Determine the [X, Y] coordinate at the center of the cell enclosing the given text.  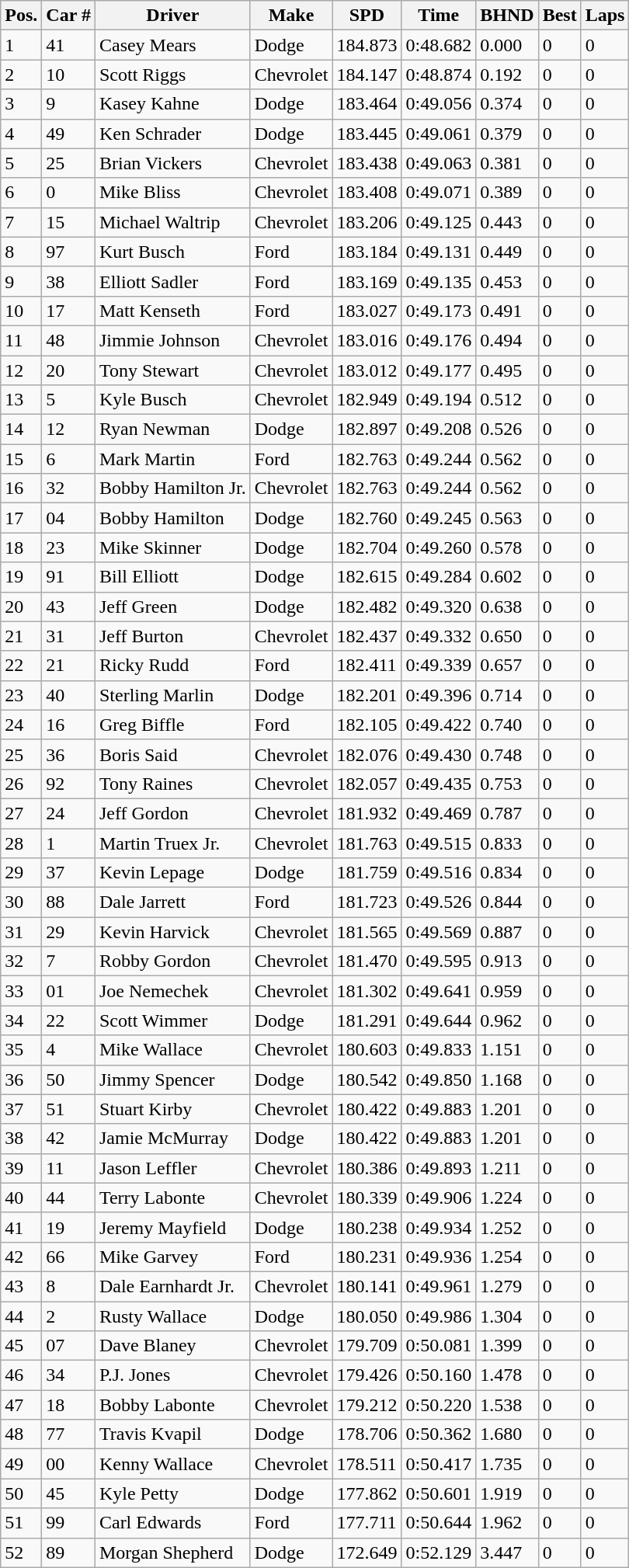
179.709 [367, 1346]
180.603 [367, 1050]
182.411 [367, 666]
Car # [68, 16]
88 [68, 902]
0.449 [507, 252]
BHND [507, 16]
91 [68, 577]
182.201 [367, 695]
180.238 [367, 1227]
0.443 [507, 222]
14 [22, 429]
Greg Biffle [172, 725]
Dale Earnhardt Jr. [172, 1286]
Laps [605, 16]
181.763 [367, 843]
182.437 [367, 636]
Terry Labonte [172, 1198]
46 [22, 1375]
183.184 [367, 252]
0:49.063 [439, 163]
1.211 [507, 1168]
0.787 [507, 813]
182.949 [367, 400]
0.913 [507, 961]
1.919 [507, 1493]
1.151 [507, 1050]
0:49.934 [439, 1227]
0:49.245 [439, 518]
Bill Elliott [172, 577]
182.704 [367, 548]
0:49.850 [439, 1080]
Jeff Green [172, 607]
0:50.220 [439, 1405]
180.542 [367, 1080]
Tony Stewart [172, 370]
182.105 [367, 725]
182.076 [367, 754]
04 [68, 518]
Joe Nemechek [172, 991]
Mike Wallace [172, 1050]
1.254 [507, 1257]
Mike Garvey [172, 1257]
Jeremy Mayfield [172, 1227]
Driver [172, 16]
Dave Blaney [172, 1346]
Kyle Busch [172, 400]
179.212 [367, 1405]
181.470 [367, 961]
182.057 [367, 784]
0.650 [507, 636]
180.339 [367, 1198]
30 [22, 902]
179.426 [367, 1375]
0:50.644 [439, 1523]
182.482 [367, 607]
181.302 [367, 991]
Jamie McMurray [172, 1139]
0:49.430 [439, 754]
0:49.961 [439, 1286]
0:49.125 [439, 222]
00 [68, 1464]
Make [291, 16]
Carl Edwards [172, 1523]
Mark Martin [172, 459]
0:50.362 [439, 1434]
0.753 [507, 784]
0:49.595 [439, 961]
1.538 [507, 1405]
0.374 [507, 104]
0.714 [507, 695]
181.565 [367, 932]
183.012 [367, 370]
0:49.569 [439, 932]
183.464 [367, 104]
0.563 [507, 518]
0:49.320 [439, 607]
P.J. Jones [172, 1375]
0:49.422 [439, 725]
0.578 [507, 548]
0:49.332 [439, 636]
SPD [367, 16]
0:49.469 [439, 813]
35 [22, 1050]
0:49.061 [439, 134]
180.141 [367, 1286]
Kasey Kahne [172, 104]
Travis Kvapil [172, 1434]
Jeff Gordon [172, 813]
Elliott Sadler [172, 281]
Rusty Wallace [172, 1316]
33 [22, 991]
0:49.056 [439, 104]
0.748 [507, 754]
Morgan Shepherd [172, 1552]
0:50.081 [439, 1346]
Stuart Kirby [172, 1109]
0.491 [507, 311]
0.962 [507, 1020]
181.291 [367, 1020]
97 [68, 252]
182.760 [367, 518]
Ricky Rudd [172, 666]
0:50.417 [439, 1464]
66 [68, 1257]
0:49.176 [439, 340]
89 [68, 1552]
183.206 [367, 222]
0.657 [507, 666]
07 [68, 1346]
Scott Wimmer [172, 1020]
Dale Jarrett [172, 902]
0.602 [507, 577]
Ken Schrader [172, 134]
181.932 [367, 813]
1.735 [507, 1464]
0:49.936 [439, 1257]
181.723 [367, 902]
0:49.396 [439, 695]
Kurt Busch [172, 252]
0:49.644 [439, 1020]
Mike Bliss [172, 193]
0:48.874 [439, 75]
0.512 [507, 400]
39 [22, 1168]
Casey Mears [172, 45]
Bobby Hamilton Jr. [172, 488]
Michael Waltrip [172, 222]
77 [68, 1434]
180.386 [367, 1168]
177.711 [367, 1523]
0.453 [507, 281]
0.494 [507, 340]
0:49.131 [439, 252]
28 [22, 843]
0.379 [507, 134]
0:49.194 [439, 400]
Mike Skinner [172, 548]
01 [68, 991]
1.962 [507, 1523]
183.445 [367, 134]
0:49.986 [439, 1316]
Jeff Burton [172, 636]
1.168 [507, 1080]
Kevin Lepage [172, 873]
Ryan Newman [172, 429]
1.399 [507, 1346]
0:49.516 [439, 873]
0.638 [507, 607]
Scott Riggs [172, 75]
52 [22, 1552]
3.447 [507, 1552]
0:49.906 [439, 1198]
0.887 [507, 932]
26 [22, 784]
0:49.833 [439, 1050]
0.495 [507, 370]
0.834 [507, 873]
Jimmie Johnson [172, 340]
0:49.515 [439, 843]
Boris Said [172, 754]
Bobby Labonte [172, 1405]
182.897 [367, 429]
Matt Kenseth [172, 311]
181.759 [367, 873]
1.279 [507, 1286]
177.862 [367, 1493]
Kevin Harvick [172, 932]
0.833 [507, 843]
0.192 [507, 75]
0:50.601 [439, 1493]
0.844 [507, 902]
0.959 [507, 991]
0.526 [507, 429]
1.304 [507, 1316]
0:52.129 [439, 1552]
0.000 [507, 45]
0.740 [507, 725]
0:49.893 [439, 1168]
184.873 [367, 45]
182.615 [367, 577]
Kyle Petty [172, 1493]
Jason Leffler [172, 1168]
0.381 [507, 163]
Sterling Marlin [172, 695]
Jimmy Spencer [172, 1080]
3 [22, 104]
183.027 [367, 311]
1.224 [507, 1198]
Pos. [22, 16]
0:49.260 [439, 548]
180.231 [367, 1257]
Martin Truex Jr. [172, 843]
Kenny Wallace [172, 1464]
0:49.173 [439, 311]
1.680 [507, 1434]
0:49.284 [439, 577]
0:48.682 [439, 45]
1.252 [507, 1227]
172.649 [367, 1552]
178.511 [367, 1464]
27 [22, 813]
0:49.339 [439, 666]
183.169 [367, 281]
Tony Raines [172, 784]
Time [439, 16]
Best [559, 16]
0:49.208 [439, 429]
184.147 [367, 75]
178.706 [367, 1434]
0:49.526 [439, 902]
0:49.641 [439, 991]
Bobby Hamilton [172, 518]
99 [68, 1523]
Robby Gordon [172, 961]
0:49.177 [439, 370]
183.016 [367, 340]
0:49.071 [439, 193]
183.438 [367, 163]
0:49.435 [439, 784]
47 [22, 1405]
Brian Vickers [172, 163]
0.389 [507, 193]
0:49.135 [439, 281]
183.408 [367, 193]
92 [68, 784]
180.050 [367, 1316]
1.478 [507, 1375]
13 [22, 400]
0:50.160 [439, 1375]
